For the text-containing cell, return its midpoint in (X, Y) coordinate format. 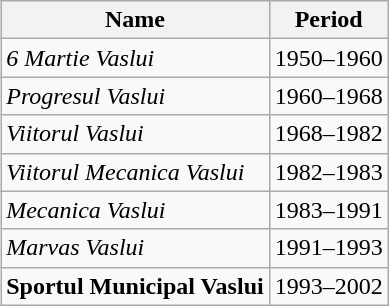
Mecanica Vaslui (135, 210)
Sportul Municipal Vaslui (135, 286)
Progresul Vaslui (135, 96)
1968–1982 (328, 134)
Viitorul Mecanica Vaslui (135, 172)
1983–1991 (328, 210)
1993–2002 (328, 286)
1950–1960 (328, 58)
Name (135, 20)
Marvas Vaslui (135, 248)
Viitorul Vaslui (135, 134)
6 Martie Vaslui (135, 58)
1991–1993 (328, 248)
1982–1983 (328, 172)
Period (328, 20)
1960–1968 (328, 96)
